Return (x, y) of the center of cell containing provided text 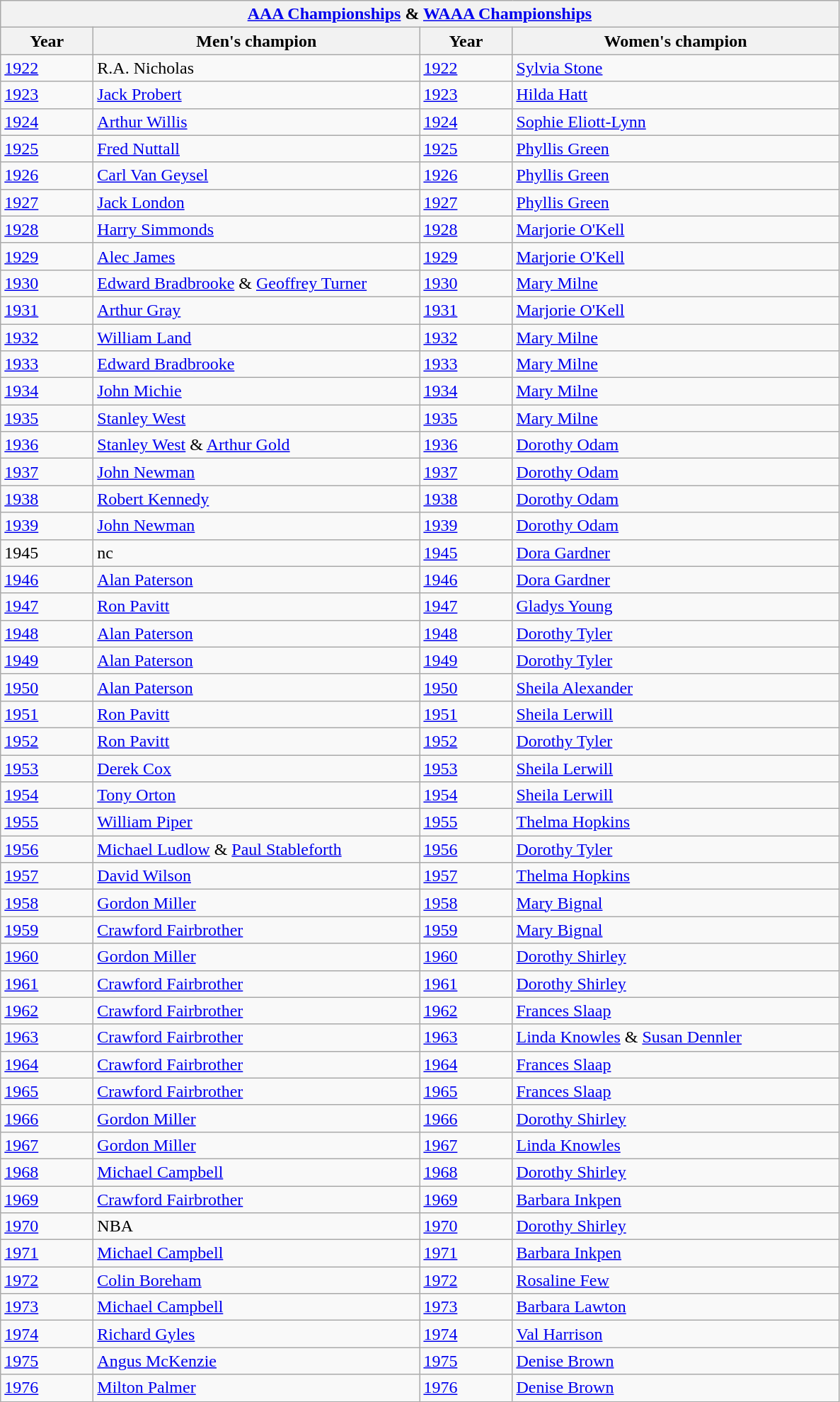
Arthur Willis (256, 122)
Edward Bradbrooke & Geoffrey Turner (256, 283)
Angus McKenzie (256, 1361)
Stanley West (256, 418)
Jack London (256, 202)
Sophie Eliott-Lynn (675, 122)
Edward Bradbrooke (256, 364)
Arthur Gray (256, 310)
Milton Palmer (256, 1388)
Robert Kennedy (256, 499)
NBA (256, 1226)
William Piper (256, 822)
Michael Ludlow & Paul Stableforth (256, 849)
Gladys Young (675, 607)
nc (256, 553)
Carl Van Geysel (256, 176)
Jack Probert (256, 95)
Richard Gyles (256, 1334)
Stanley West & Arthur Gold (256, 445)
Linda Knowles & Susan Dennler (675, 1038)
Derek Cox (256, 768)
Linda Knowles (675, 1145)
Rosaline Few (675, 1280)
Alec James (256, 256)
Tony Orton (256, 795)
Men's champion (256, 41)
R.A. Nicholas (256, 68)
Sylvia Stone (675, 68)
Harry Simmonds (256, 229)
Women's champion (675, 41)
Hilda Hatt (675, 95)
Sheila Alexander (675, 687)
Barbara Lawton (675, 1307)
AAA Championships & WAAA Championships (420, 14)
John Michie (256, 391)
David Wilson (256, 876)
William Land (256, 338)
Val Harrison (675, 1334)
Colin Boreham (256, 1280)
Fred Nuttall (256, 149)
